From the cell containing the given text, extract its center point as [X, Y] coordinate. 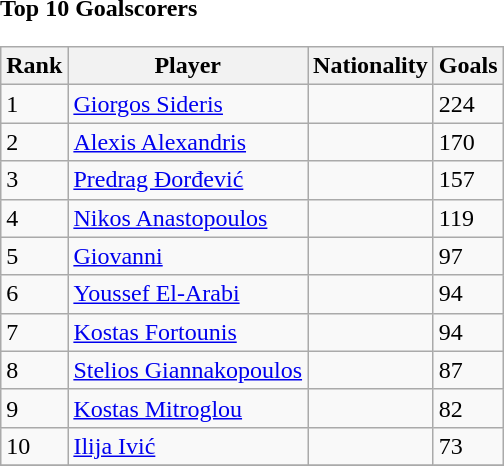
119 [468, 218]
1 [34, 104]
170 [468, 142]
Ilija Ivić [188, 446]
157 [468, 180]
Youssef El-Arabi [188, 294]
Goals [468, 66]
Stelios Giannakopoulos [188, 370]
Kostas Fortounis [188, 332]
97 [468, 256]
4 [34, 218]
Alexis Alexandris [188, 142]
87 [468, 370]
Giorgos Sideris [188, 104]
Kostas Mitroglou [188, 408]
73 [468, 446]
8 [34, 370]
2 [34, 142]
224 [468, 104]
10 [34, 446]
6 [34, 294]
5 [34, 256]
Predrag Đorđević [188, 180]
3 [34, 180]
7 [34, 332]
9 [34, 408]
Player [188, 66]
82 [468, 408]
Rank [34, 66]
Nikos Anastopoulos [188, 218]
Giovanni [188, 256]
Nationality [371, 66]
